Capture the cell that displays the provided text and extract its [x, y] central coordinate. 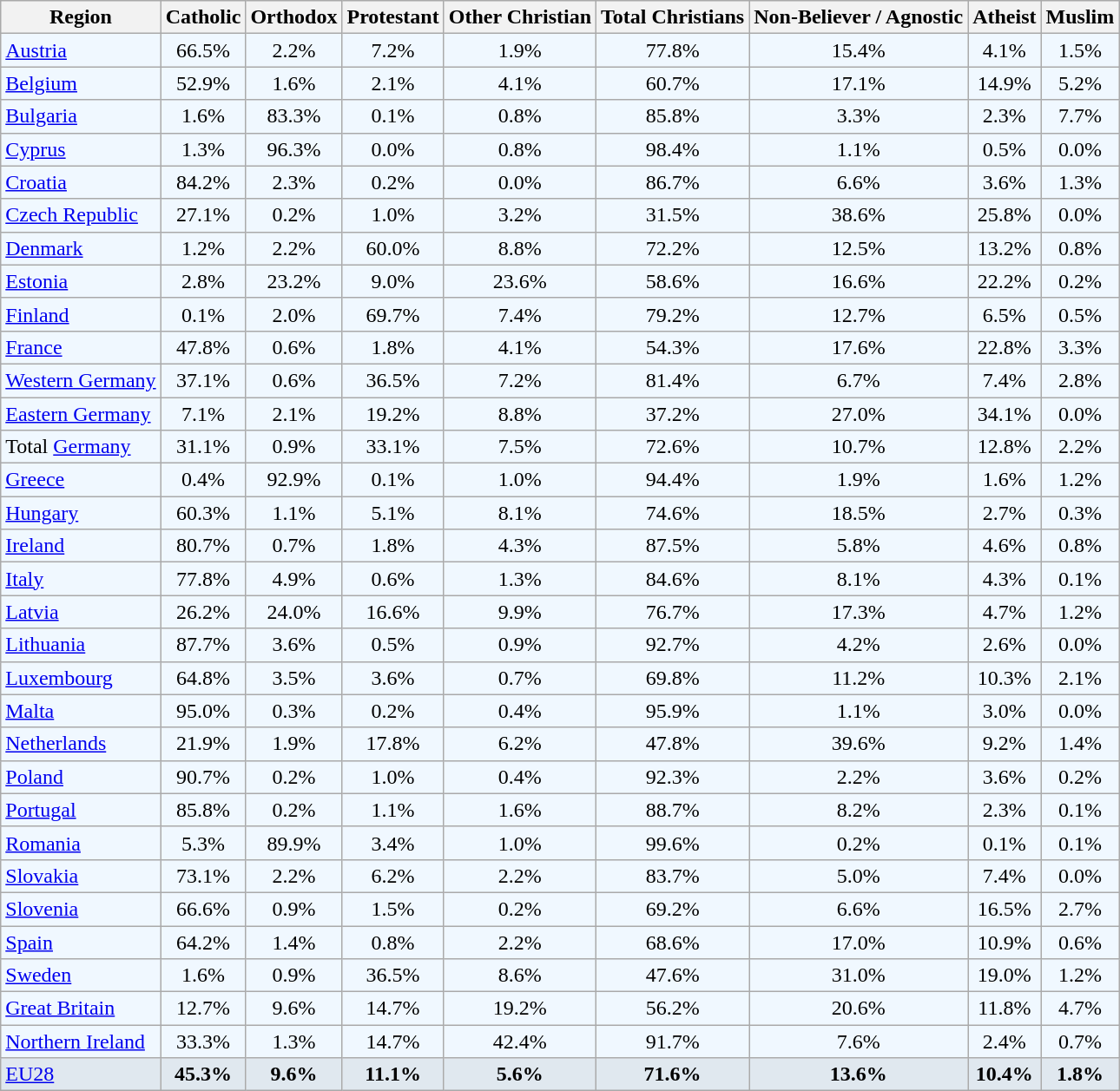
Protestant [392, 17]
95.0% [203, 711]
23.6% [519, 281]
Malta [81, 711]
23.2% [293, 281]
27.1% [203, 215]
5.2% [1080, 83]
Italy [81, 579]
5.8% [859, 546]
90.7% [203, 777]
27.0% [859, 414]
83.7% [673, 876]
Denmark [81, 248]
56.2% [673, 1009]
17.1% [859, 83]
89.9% [293, 843]
25.8% [1005, 215]
Croatia [81, 182]
2.0% [293, 314]
Total Germany [81, 447]
2.4% [1005, 1042]
7.5% [519, 447]
2.6% [1005, 645]
99.6% [673, 843]
91.7% [673, 1042]
Spain [81, 942]
31.1% [203, 447]
58.6% [673, 281]
69.7% [392, 314]
92.7% [673, 645]
9.0% [392, 281]
54.3% [673, 347]
9.9% [519, 612]
66.5% [203, 50]
Finland [81, 314]
EU28 [81, 1075]
Luxembourg [81, 678]
10.4% [1005, 1075]
64.2% [203, 942]
8.6% [519, 976]
17.6% [859, 347]
18.5% [859, 513]
52.9% [203, 83]
Region [81, 17]
87.7% [203, 645]
Western Germany [81, 380]
80.7% [203, 546]
33.3% [203, 1042]
Ireland [81, 546]
Belgium [81, 83]
73.1% [203, 876]
37.2% [673, 414]
15.4% [859, 50]
24.0% [293, 612]
Eastern Germany [81, 414]
81.4% [673, 380]
74.6% [673, 513]
7.6% [859, 1042]
4.6% [1005, 546]
45.3% [203, 1075]
92.3% [673, 777]
11.1% [392, 1075]
5.6% [519, 1075]
34.1% [1005, 414]
42.4% [519, 1042]
17.8% [392, 744]
5.3% [203, 843]
60.7% [673, 83]
France [81, 347]
47.6% [673, 976]
7.1% [203, 414]
6.5% [1005, 314]
11.2% [859, 678]
86.7% [673, 182]
Estonia [81, 281]
Slovenia [81, 909]
Poland [81, 777]
Portugal [81, 810]
4.2% [859, 645]
84.2% [203, 182]
84.6% [673, 579]
Orthodox [293, 17]
8.2% [859, 810]
Greece [81, 480]
13.2% [1005, 248]
5.0% [859, 876]
Austria [81, 50]
Bulgaria [81, 116]
69.2% [673, 909]
Lithuania [81, 645]
87.5% [673, 546]
5.1% [392, 513]
3.5% [293, 678]
33.1% [392, 447]
26.2% [203, 612]
6.7% [859, 380]
72.6% [673, 447]
14.9% [1005, 83]
10.7% [859, 447]
88.7% [673, 810]
96.3% [293, 149]
94.4% [673, 480]
7.7% [1080, 116]
Non-Believer / Agnostic [859, 17]
20.6% [859, 1009]
66.6% [203, 909]
68.6% [673, 942]
Cyprus [81, 149]
17.0% [859, 942]
10.3% [1005, 678]
10.9% [1005, 942]
83.3% [293, 116]
31.0% [859, 976]
71.6% [673, 1075]
Slovakia [81, 876]
Other Christian [519, 17]
72.2% [673, 248]
92.9% [293, 480]
Catholic [203, 17]
12.5% [859, 248]
Sweden [81, 976]
3.0% [1005, 711]
4.9% [293, 579]
60.0% [392, 248]
3.4% [392, 843]
31.5% [673, 215]
21.9% [203, 744]
Romania [81, 843]
60.3% [203, 513]
16.5% [1005, 909]
Great Britain [81, 1009]
Northern Ireland [81, 1042]
13.6% [859, 1075]
Muslim [1080, 17]
38.6% [859, 215]
39.6% [859, 744]
3.2% [519, 215]
76.7% [673, 612]
Latvia [81, 612]
79.2% [673, 314]
22.2% [1005, 281]
12.8% [1005, 447]
11.8% [1005, 1009]
Total Christians [673, 17]
98.4% [673, 149]
9.2% [1005, 744]
Hungary [81, 513]
95.9% [673, 711]
Czech Republic [81, 215]
19.0% [1005, 976]
Atheist [1005, 17]
22.8% [1005, 347]
37.1% [203, 380]
64.8% [203, 678]
Netherlands [81, 744]
17.3% [859, 612]
69.8% [673, 678]
